Extract the [X, Y] coordinate from the center of the cell holding the provided text.  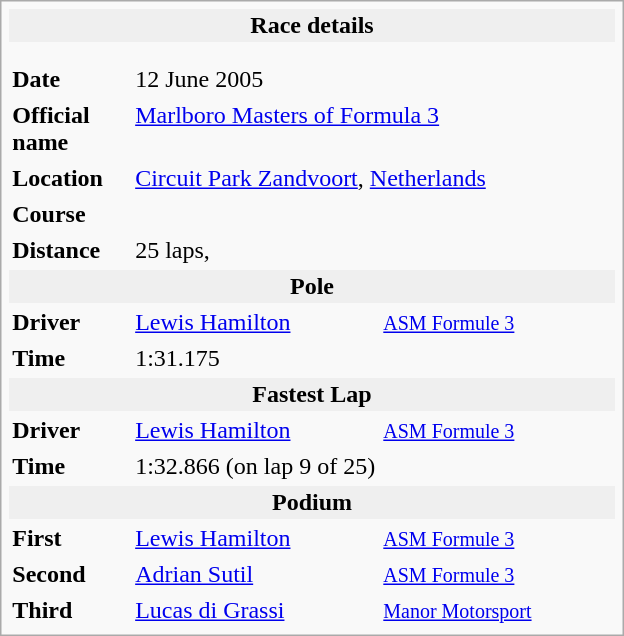
25 laps, [374, 250]
1:31.175 [374, 358]
Adrian Sutil [254, 574]
Date [69, 80]
Official name [69, 129]
Lucas di Grassi [254, 610]
Marlboro Masters of Formula 3 [374, 129]
1:32.866 (on lap 9 of 25) [374, 466]
Manor Motorsport [497, 610]
Third [69, 610]
First [69, 538]
Circuit Park Zandvoort, Netherlands [374, 178]
Podium [312, 502]
Distance [69, 250]
Second [69, 574]
12 June 2005 [254, 80]
Fastest Lap [312, 394]
Race details [312, 26]
Pole [312, 286]
Location [69, 178]
Course [69, 214]
